Return the (x, y) coordinate for the center point of the cell that contains the specified text.  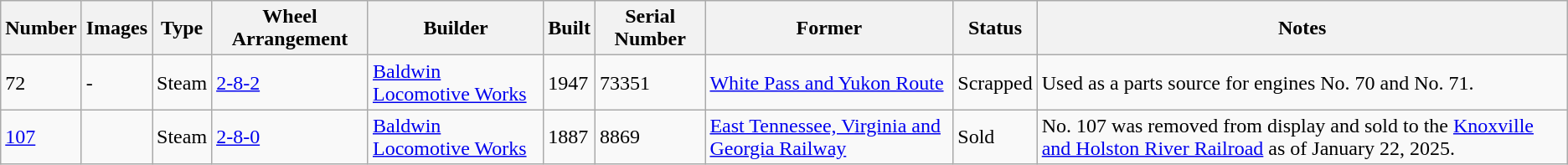
1887 (570, 137)
Status (995, 28)
White Pass and Yukon Route (829, 82)
Sold (995, 137)
Used as a parts source for engines No. 70 and No. 71. (1302, 82)
72 (41, 82)
No. 107 was removed from display and sold to the Knoxville and Holston River Railroad as of January 22, 2025. (1302, 137)
Number (41, 28)
Serial Number (650, 28)
8869 (650, 137)
Images (116, 28)
Scrapped (995, 82)
2-8-2 (290, 82)
Built (570, 28)
Wheel Arrangement (290, 28)
Notes (1302, 28)
2-8-0 (290, 137)
73351 (650, 82)
107 (41, 137)
East Tennessee, Virginia and Georgia Railway (829, 137)
- (116, 82)
1947 (570, 82)
Type (183, 28)
Builder (456, 28)
Former (829, 28)
